For the text-containing cell, return its midpoint in [X, Y] coordinate format. 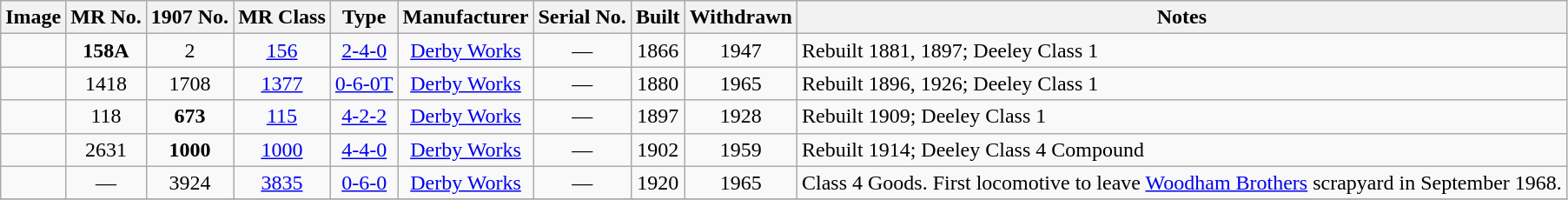
Withdrawn [740, 17]
2631 [106, 150]
MR No. [106, 17]
1880 [658, 83]
1907 No. [189, 17]
1866 [658, 50]
MR Class [282, 17]
1377 [282, 83]
1897 [658, 117]
1920 [658, 183]
115 [282, 117]
2 [189, 50]
Type [364, 17]
Rebuilt 1909; Deeley Class 1 [1181, 117]
Notes [1181, 17]
158A [106, 50]
1418 [106, 83]
Manufacturer [466, 17]
1947 [740, 50]
Rebuilt 1896, 1926; Deeley Class 1 [1181, 83]
118 [106, 117]
1928 [740, 117]
1902 [658, 150]
Built [658, 17]
Serial No. [582, 17]
Rebuilt 1914; Deeley Class 4 Compound [1181, 150]
0-6-0 [364, 183]
2-4-0 [364, 50]
Image [33, 17]
3924 [189, 183]
1959 [740, 150]
673 [189, 117]
4-2-2 [364, 117]
156 [282, 50]
0-6-0T [364, 83]
4-4-0 [364, 150]
3835 [282, 183]
Class 4 Goods. First locomotive to leave Woodham Brothers scrapyard in September 1968. [1181, 183]
1708 [189, 83]
Rebuilt 1881, 1897; Deeley Class 1 [1181, 50]
